Locate the cell with the specified text and output its [X, Y] center coordinate. 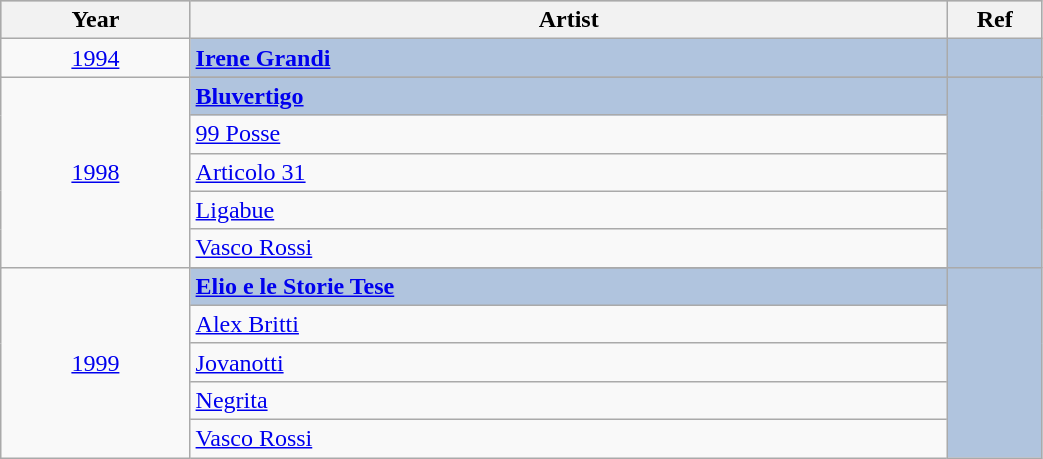
1999 [96, 362]
Negrita [568, 400]
Ref [994, 20]
Year [96, 20]
Alex Britti [568, 324]
1998 [96, 172]
Elio e le Storie Tese [568, 286]
Jovanotti [568, 362]
99 Posse [568, 134]
1994 [96, 58]
Artist [568, 20]
Irene Grandi [568, 58]
Bluvertigo [568, 96]
Ligabue [568, 210]
Articolo 31 [568, 172]
